Provide the (X, Y) coordinate of the cell's center where the given text is located.  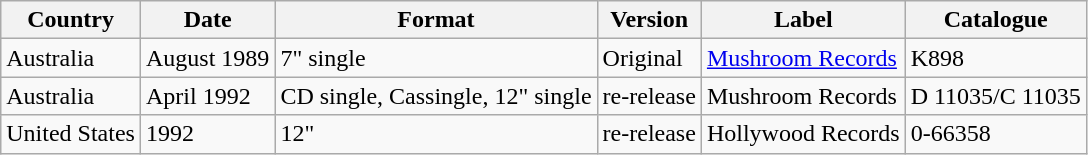
Version (649, 20)
0-66358 (996, 134)
12" (436, 134)
United States (71, 134)
D 11035/C 11035 (996, 96)
K898 (996, 58)
Hollywood Records (803, 134)
CD single, Cassingle, 12" single (436, 96)
Label (803, 20)
Catalogue (996, 20)
August 1989 (207, 58)
April 1992 (207, 96)
Country (71, 20)
Date (207, 20)
1992 (207, 134)
7" single (436, 58)
Original (649, 58)
Format (436, 20)
